Search for the cell housing the specified text and yield its [X, Y] center coordinate. 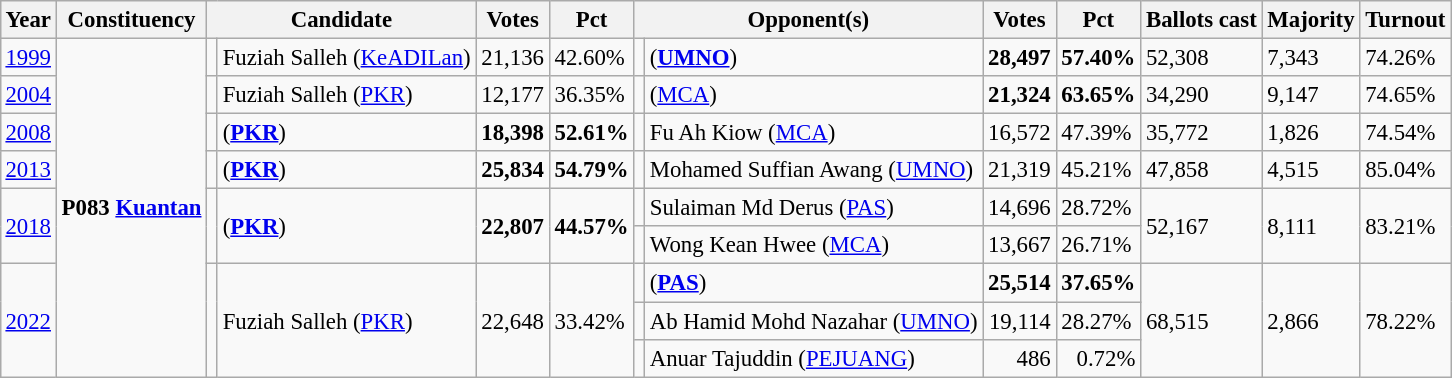
36.35% [592, 95]
1,826 [1311, 133]
19,114 [1020, 321]
22,648 [512, 320]
13,667 [1020, 245]
37.65% [1098, 283]
57.40% [1098, 57]
74.54% [1406, 133]
47.39% [1098, 133]
8,111 [1311, 226]
Candidate [342, 20]
63.65% [1098, 95]
21,136 [512, 57]
Opponent(s) [808, 20]
52,167 [1202, 226]
68,515 [1202, 320]
Sulaiman Md Derus (PAS) [813, 208]
Fu Ah Kiow (MCA) [813, 133]
(PAS) [813, 283]
21,319 [1020, 170]
74.65% [1406, 95]
28,497 [1020, 57]
2008 [28, 133]
44.57% [592, 226]
Year [28, 20]
Fuziah Salleh (KeADILan) [346, 57]
52.61% [592, 133]
7,343 [1311, 57]
2004 [28, 95]
25,834 [512, 170]
(MCA) [813, 95]
54.79% [592, 170]
2022 [28, 320]
26.71% [1098, 245]
25,514 [1020, 283]
(UMNO) [813, 57]
16,572 [1020, 133]
28.27% [1098, 321]
14,696 [1020, 208]
1999 [28, 57]
Constituency [131, 20]
33.42% [592, 320]
Ballots cast [1202, 20]
Majority [1311, 20]
47,858 [1202, 170]
85.04% [1406, 170]
2018 [28, 226]
18,398 [512, 133]
35,772 [1202, 133]
Turnout [1406, 20]
42.60% [592, 57]
0.72% [1098, 358]
Ab Hamid Mohd Nazahar (UMNO) [813, 321]
21,324 [1020, 95]
2013 [28, 170]
Wong Kean Hwee (MCA) [813, 245]
2,866 [1311, 320]
78.22% [1406, 320]
Anuar Tajuddin (PEJUANG) [813, 358]
45.21% [1098, 170]
9,147 [1311, 95]
P083 Kuantan [131, 207]
74.26% [1406, 57]
12,177 [512, 95]
Mohamed Suffian Awang (UMNO) [813, 170]
28.72% [1098, 208]
486 [1020, 358]
22,807 [512, 226]
34,290 [1202, 95]
83.21% [1406, 226]
4,515 [1311, 170]
52,308 [1202, 57]
